Extract the [x, y] coordinate from the center of the cell holding the provided text.  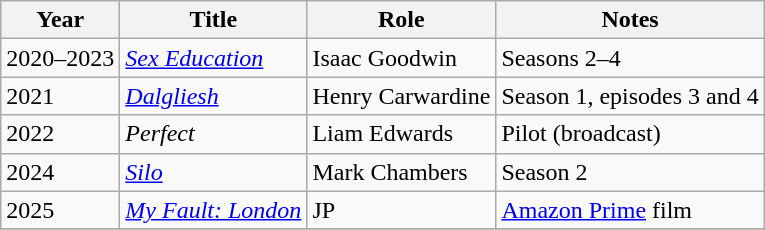
Notes [630, 20]
Year [60, 20]
2024 [60, 172]
JP [402, 210]
Title [214, 20]
2025 [60, 210]
Amazon Prime film [630, 210]
Season 1, episodes 3 and 4 [630, 96]
Isaac Goodwin [402, 58]
My Fault: London [214, 210]
Season 2 [630, 172]
Seasons 2–4 [630, 58]
Liam Edwards [402, 134]
Perfect [214, 134]
2020–2023 [60, 58]
Role [402, 20]
Henry Carwardine [402, 96]
Pilot (broadcast) [630, 134]
Silo [214, 172]
Mark Chambers [402, 172]
Sex Education [214, 58]
Dalgliesh [214, 96]
2021 [60, 96]
2022 [60, 134]
